Identify which cell holds the provided text, then report its (X, Y) central coordinate. 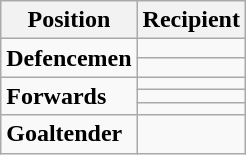
Goaltender (69, 134)
Defencemen (69, 58)
Position (69, 20)
Forwards (69, 96)
Recipient (191, 20)
